Extract the [X, Y] coordinate from the center of the cell holding the provided text.  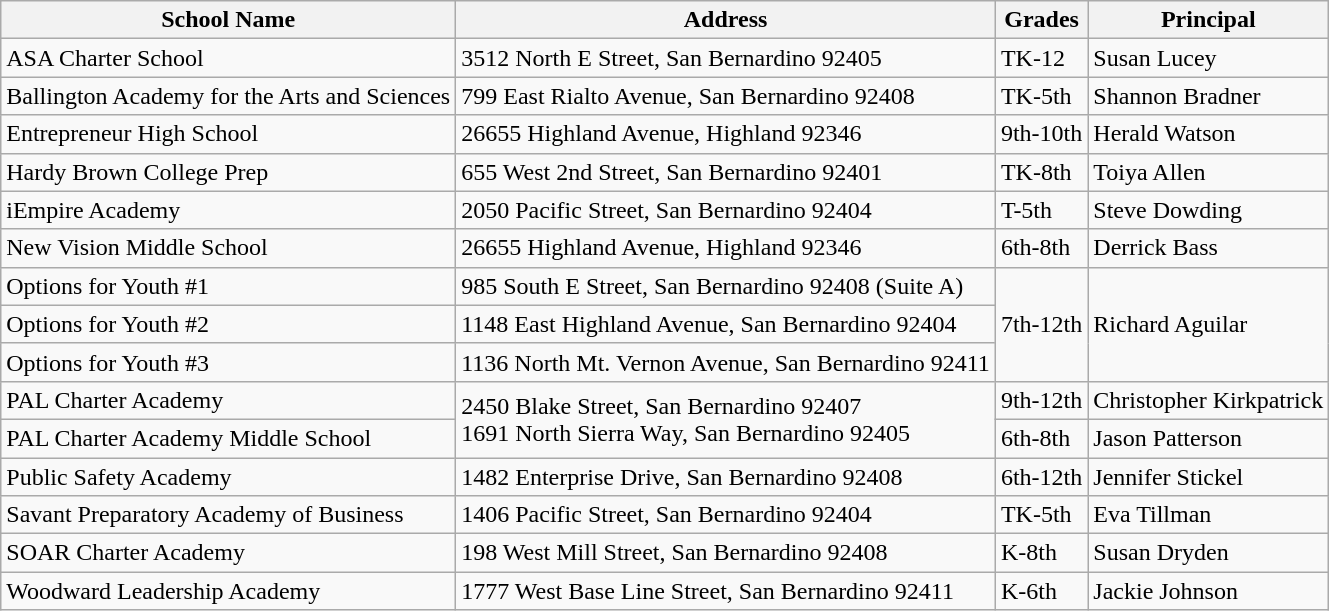
New Vision Middle School [228, 248]
1136 North Mt. Vernon Avenue, San Bernardino 92411 [726, 362]
ASA Charter School [228, 58]
Shannon Bradner [1208, 96]
2050 Pacific Street, San Bernardino 92404 [726, 210]
3512 North E Street, San Bernardino 92405 [726, 58]
Herald Watson [1208, 134]
Susan Dryden [1208, 553]
Jason Patterson [1208, 438]
Ballington Academy for the Arts and Sciences [228, 96]
Hardy Brown College Prep [228, 172]
Address [726, 20]
1406 Pacific Street, San Bernardino 92404 [726, 515]
Options for Youth #2 [228, 324]
SOAR Charter Academy [228, 553]
Public Safety Academy [228, 477]
9th-12th [1041, 400]
655 West 2nd Street, San Bernardino 92401 [726, 172]
Savant Preparatory Academy of Business [228, 515]
Options for Youth #1 [228, 286]
799 East Rialto Avenue, San Bernardino 92408 [726, 96]
Steve Dowding [1208, 210]
Derrick Bass [1208, 248]
1148 East Highland Avenue, San Bernardino 92404 [726, 324]
Principal [1208, 20]
Jennifer Stickel [1208, 477]
Entrepreneur High School [228, 134]
iEmpire Academy [228, 210]
Options for Youth #3 [228, 362]
7th-12th [1041, 324]
6th-12th [1041, 477]
Woodward Leadership Academy [228, 591]
TK-12 [1041, 58]
Richard Aguilar [1208, 324]
Toiya Allen [1208, 172]
PAL Charter Academy [228, 400]
T-5th [1041, 210]
K-6th [1041, 591]
198 West Mill Street, San Bernardino 92408 [726, 553]
School Name [228, 20]
K-8th [1041, 553]
1482 Enterprise Drive, San Bernardino 92408 [726, 477]
Susan Lucey [1208, 58]
Jackie Johnson [1208, 591]
985 South E Street, San Bernardino 92408 (Suite A) [726, 286]
Grades [1041, 20]
Eva Tillman [1208, 515]
2450 Blake Street, San Bernardino 92407 1691 North Sierra Way, San Bernardino 92405 [726, 419]
9th-10th [1041, 134]
1777 West Base Line Street, San Bernardino 92411 [726, 591]
PAL Charter Academy Middle School [228, 438]
TK-8th [1041, 172]
Christopher Kirkpatrick [1208, 400]
